Detect which cell encompasses the target text, then output its (X, Y) center coordinate. 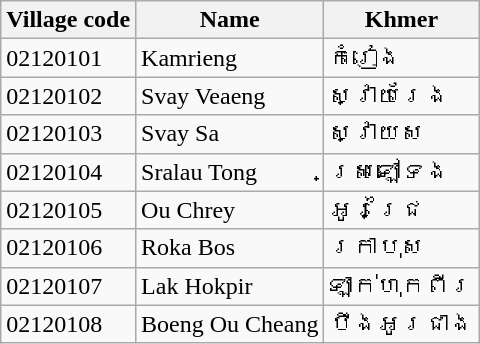
ស្វាយស (402, 134)
02120107 (68, 286)
02120105 (68, 210)
Name (230, 20)
Khmer (402, 20)
ស្វាយរែង (402, 96)
02120104 (68, 172)
រកាបុស (402, 248)
ស្រឡៅទង (402, 172)
02120101 (68, 58)
Lak Hokpir (230, 286)
អូរជ្រៃ (402, 210)
Village code (68, 20)
Svay Sa (230, 134)
កំរៀង (402, 58)
Svay Veaeng (230, 96)
Roka Bos (230, 248)
02120103 (68, 134)
Ou Chrey (230, 210)
បឹងអូរជាង (402, 324)
Kamrieng (230, 58)
02120108 (68, 324)
ឡាក់ហុកពីរ (402, 286)
02120106 (68, 248)
Boeng Ou Cheang (230, 324)
02120102 (68, 96)
Sralau Tong (230, 172)
